Return the (x, y) coordinate for the center point of the cell that contains the specified text.  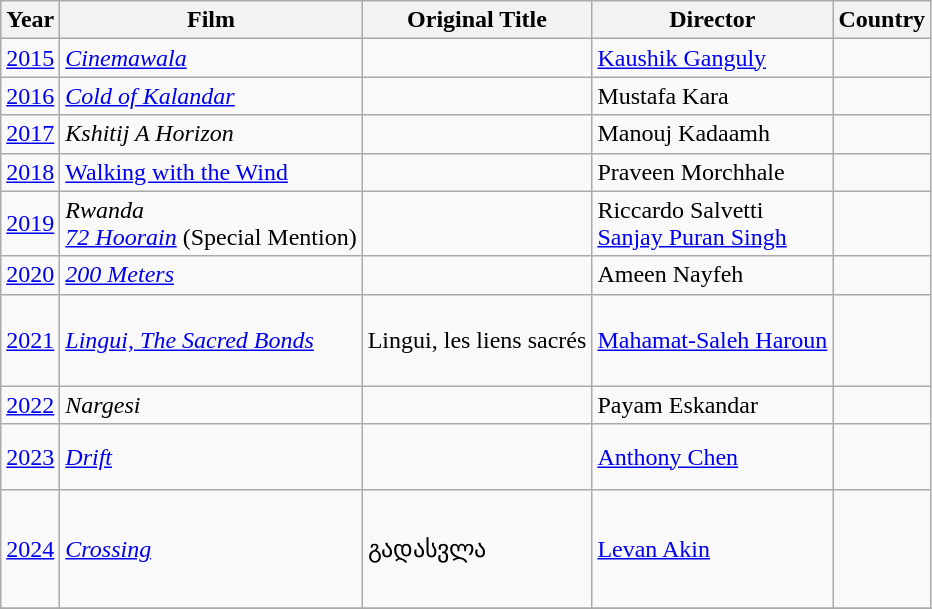
Rwanda72 Hoorain (Special Mention) (211, 224)
2018 (30, 172)
Nargesi (211, 405)
200 Meters (211, 275)
Kshitij A Horizon (211, 134)
გადასვლა (477, 548)
2017 (30, 134)
Levan Akin (712, 548)
Cold of Kalandar (211, 96)
Film (211, 20)
Lingui, les liens sacrés (477, 340)
Country (882, 20)
Original Title (477, 20)
Lingui, The Sacred Bonds (211, 340)
Anthony Chen (712, 456)
Mahamat-Saleh Haroun (712, 340)
Praveen Morchhale (712, 172)
2015 (30, 58)
Director (712, 20)
Ameen Nayfeh (712, 275)
Walking with the Wind (211, 172)
Year (30, 20)
Cinemawala (211, 58)
Drift (211, 456)
Payam Eskandar (712, 405)
2020 (30, 275)
2022 (30, 405)
2021 (30, 340)
Manouj Kadaamh (712, 134)
Riccardo SalvettiSanjay Puran Singh (712, 224)
Crossing (211, 548)
2024 (30, 548)
2023 (30, 456)
2019 (30, 224)
2016 (30, 96)
Kaushik Ganguly (712, 58)
Mustafa Kara (712, 96)
